Detect which cell encompasses the target text, then output its [x, y] center coordinate. 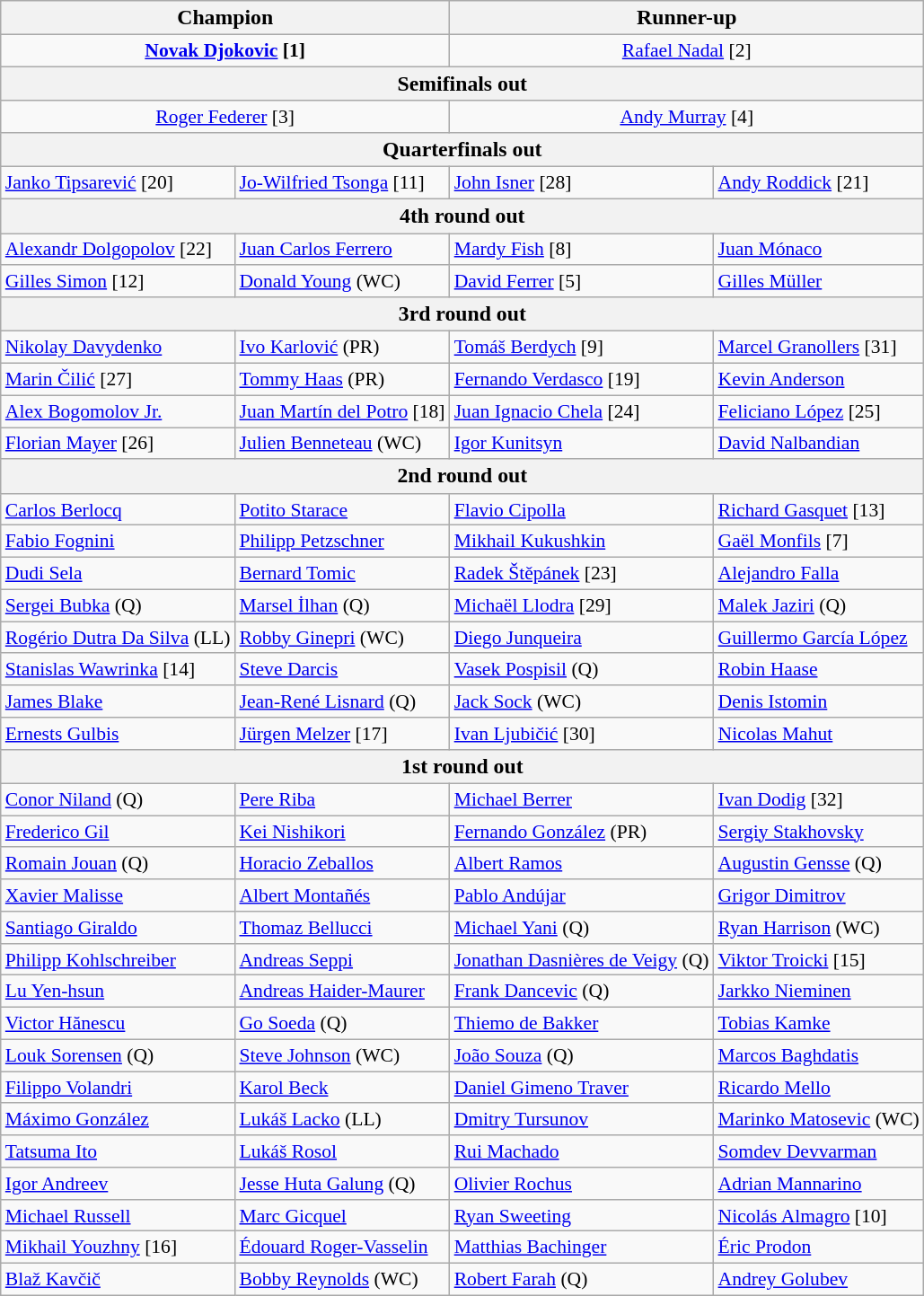
Marin Čilić [27] [119, 380]
Guillermo García López [819, 638]
Kevin Anderson [819, 380]
Jean-René Lisnard (Q) [341, 701]
Denis Istomin [819, 701]
Bobby Reynolds (WC) [341, 1280]
Andrey Golubev [819, 1280]
Marsel İlhan (Q) [341, 605]
Andy Murray [4] [687, 118]
Stanislas Wawrinka [14] [119, 670]
Rogério Dutra Da Silva (LL) [119, 638]
Rui Machado [582, 1151]
Fernando González (PR) [582, 832]
Olivier Rochus [582, 1184]
Ivan Dodig [32] [819, 800]
Adrian Mannarino [819, 1184]
4th round out [462, 216]
Dmitry Tursunov [582, 1120]
Xavier Malisse [119, 895]
Juan Mónaco [819, 250]
Ryan Sweeting [582, 1216]
Potito Starace [341, 510]
Runner-up [687, 18]
Mardy Fish [8] [582, 250]
Tommy Haas (PR) [341, 380]
Steve Johnson (WC) [341, 1056]
Robin Haase [819, 670]
Karol Beck [341, 1088]
Novak Djokovic [1] [225, 51]
Somdev Devvarman [819, 1151]
Marcos Baghdatis [819, 1056]
Éric Prodon [819, 1248]
Conor Niland (Q) [119, 800]
Philipp Petzschner [341, 542]
Kei Nishikori [341, 832]
Sergei Bubka (Q) [119, 605]
Horacio Zeballos [341, 864]
Santiago Giraldo [119, 928]
Blaž Kavčič [119, 1280]
Vasek Pospisil (Q) [582, 670]
Thiemo de Bakker [582, 1024]
Andreas Haider-Maurer [341, 992]
Flavio Cipolla [582, 510]
Lukáš Lacko (LL) [341, 1120]
Andy Roddick [21] [819, 183]
Jack Sock (WC) [582, 701]
Champion [225, 18]
Philipp Kohlschreiber [119, 960]
Alejandro Falla [819, 574]
Jürgen Melzer [17] [341, 734]
Feliciano López [25] [819, 411]
Augustin Gensse (Q) [819, 864]
Jesse Huta Galung (Q) [341, 1184]
Janko Tipsarević [20] [119, 183]
1st round out [462, 767]
Juan Martín del Potro [18] [341, 411]
Édouard Roger-Vasselin [341, 1248]
Richard Gasquet [13] [819, 510]
David Ferrer [5] [582, 282]
Albert Ramos [582, 864]
Michaël Llodra [29] [582, 605]
Fernando Verdasco [19] [582, 380]
Gilles Simon [12] [119, 282]
Tobias Kamke [819, 1024]
Bernard Tomic [341, 574]
Florian Mayer [26] [119, 444]
Juan Carlos Ferrero [341, 250]
Steve Darcis [341, 670]
Viktor Troicki [15] [819, 960]
Matthias Bachinger [582, 1248]
Dudi Sela [119, 574]
Grigor Dimitrov [819, 895]
Mikhail Kukushkin [582, 542]
Alexandr Dolgopolov [22] [119, 250]
Robby Ginepri (WC) [341, 638]
Ryan Harrison (WC) [819, 928]
Frederico Gil [119, 832]
Ivan Ljubičić [30] [582, 734]
Louk Sorensen (Q) [119, 1056]
James Blake [119, 701]
Marcel Granollers [31] [819, 348]
João Souza (Q) [582, 1056]
Go Soeda (Q) [341, 1024]
Igor Kunitsyn [582, 444]
Marc Gicquel [341, 1216]
Sergiy Stakhovsky [819, 832]
Romain Jouan (Q) [119, 864]
Jarkko Nieminen [819, 992]
Fabio Fognini [119, 542]
Alex Bogomolov Jr. [119, 411]
Radek Štěpánek [23] [582, 574]
Albert Montañés [341, 895]
Roger Federer [3] [225, 118]
Juan Ignacio Chela [24] [582, 411]
Semifinals out [462, 84]
Pere Riba [341, 800]
Ernests Gulbis [119, 734]
Diego Junqueira [582, 638]
Jonathan Dasnières de Veigy (Q) [582, 960]
Rafael Nadal [2] [687, 51]
Victor Hănescu [119, 1024]
Nicolás Almagro [10] [819, 1216]
Filippo Volandri [119, 1088]
Michael Yani (Q) [582, 928]
Mikhail Youzhny [16] [119, 1248]
Donald Young (WC) [341, 282]
David Nalbandian [819, 444]
Tomáš Berdych [9] [582, 348]
3rd round out [462, 314]
Ivo Karlović (PR) [341, 348]
Nicolas Mahut [819, 734]
John Isner [28] [582, 183]
Gilles Müller [819, 282]
Igor Andreev [119, 1184]
Ricardo Mello [819, 1088]
Malek Jaziri (Q) [819, 605]
Quarterfinals out [462, 150]
Lukáš Rosol [341, 1151]
Nikolay Davydenko [119, 348]
Michael Berrer [582, 800]
Frank Dancevic (Q) [582, 992]
Marinko Matosevic (WC) [819, 1120]
Daniel Gimeno Traver [582, 1088]
Julien Benneteau (WC) [341, 444]
Thomaz Bellucci [341, 928]
Robert Farah (Q) [582, 1280]
Gaël Monfils [7] [819, 542]
Andreas Seppi [341, 960]
Lu Yen-hsun [119, 992]
Michael Russell [119, 1216]
Carlos Berlocq [119, 510]
Pablo Andújar [582, 895]
Tatsuma Ito [119, 1151]
Jo-Wilfried Tsonga [11] [341, 183]
2nd round out [462, 477]
Máximo González [119, 1120]
